For the text-containing cell, return its midpoint in [X, Y] coordinate format. 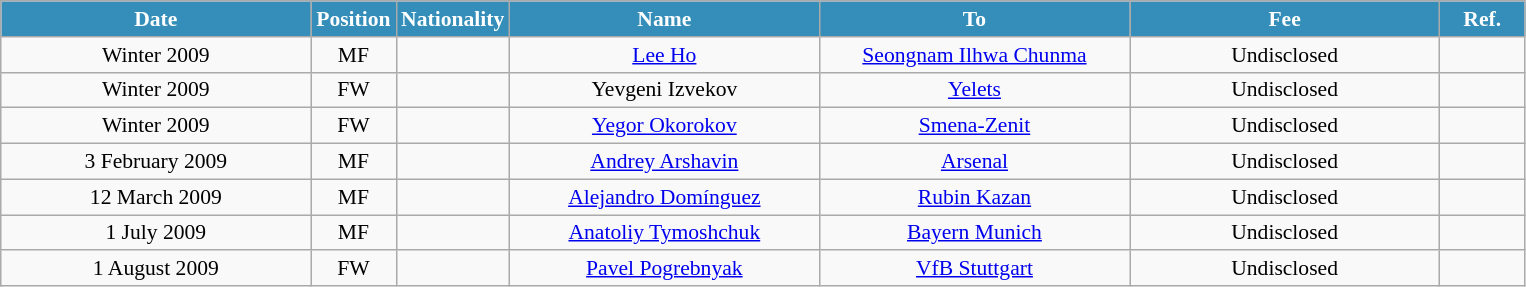
1 July 2009 [156, 233]
Ref. [1482, 19]
Nationality [452, 19]
Lee Ho [664, 55]
Rubin Kazan [974, 197]
Bayern Munich [974, 233]
Yegor Okorokov [664, 126]
12 March 2009 [156, 197]
Anatoliy Tymoshchuk [664, 233]
Alejandro Domínguez [664, 197]
VfB Stuttgart [974, 269]
Pavel Pogrebnyak [664, 269]
Arsenal [974, 162]
3 February 2009 [156, 162]
Yevgeni Izvekov [664, 90]
Position [354, 19]
Seongnam Ilhwa Chunma [974, 55]
1 August 2009 [156, 269]
Date [156, 19]
Smena-Zenit [974, 126]
Name [664, 19]
Yelets [974, 90]
Andrey Arshavin [664, 162]
To [974, 19]
Fee [1285, 19]
